Output the [X, Y] coordinate of the center of the cell containing the given text.  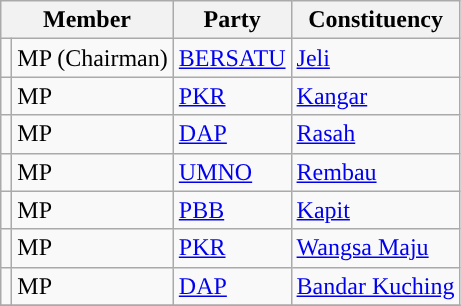
Party [232, 20]
Kangar [376, 96]
PBB [232, 210]
MP (Chairman) [92, 58]
Rembau [376, 172]
Rasah [376, 134]
Wangsa Maju [376, 248]
Bandar Kuching [376, 286]
Constituency [376, 20]
Member [88, 20]
UMNO [232, 172]
Kapit [376, 210]
Jeli [376, 58]
BERSATU [232, 58]
